Return the (X, Y) coordinate for the center point of the cell that contains the specified text.  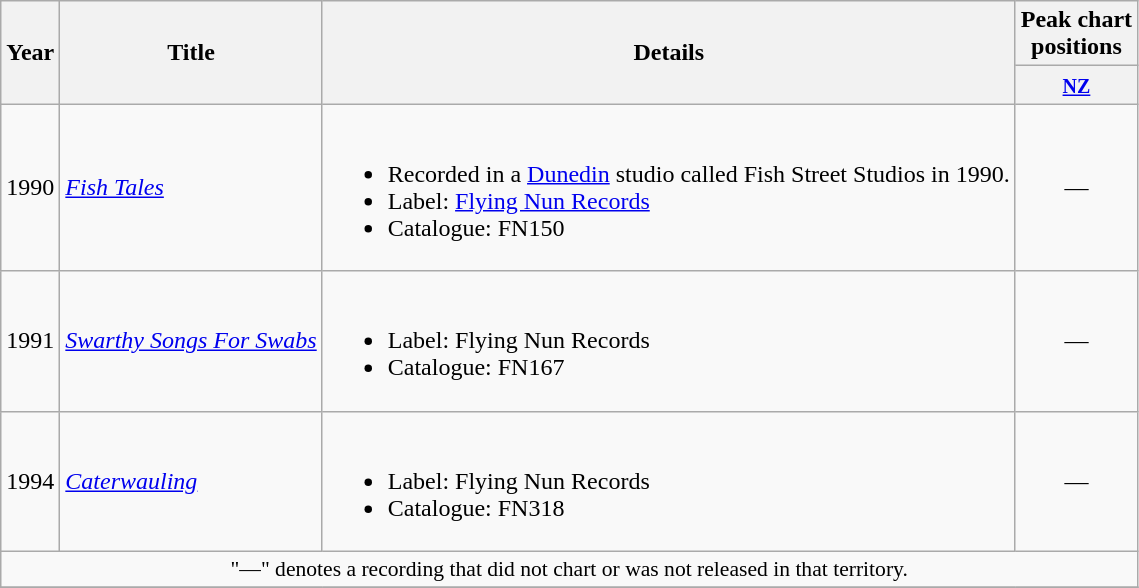
Label: Flying Nun RecordsCatalogue: FN167 (668, 341)
"—" denotes a recording that did not chart or was not released in that territory. (570, 569)
1990 (30, 188)
Fish Tales (191, 188)
Title (191, 52)
NZ (1076, 85)
Recorded in a Dunedin studio called Fish Street Studios in 1990.Label: Flying Nun RecordsCatalogue: FN150 (668, 188)
Label: Flying Nun RecordsCatalogue: FN318 (668, 481)
Details (668, 52)
1994 (30, 481)
1991 (30, 341)
Year (30, 52)
Swarthy Songs For Swabs (191, 341)
Peak chartpositions (1076, 34)
Caterwauling (191, 481)
